For the text-containing cell, return its midpoint in [X, Y] coordinate format. 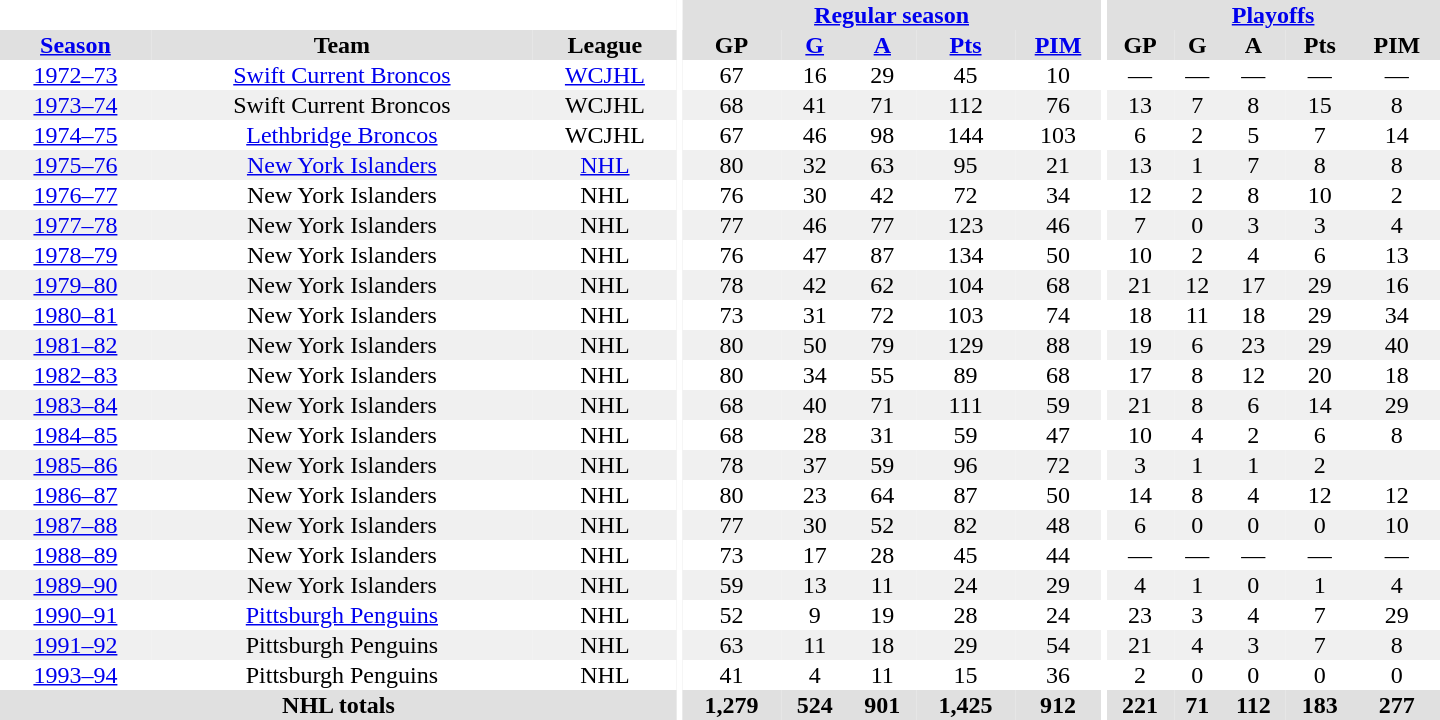
95 [966, 165]
1985–86 [76, 465]
1988–89 [76, 555]
134 [966, 255]
79 [883, 345]
1976–77 [76, 195]
221 [1140, 705]
1993–94 [76, 675]
1,425 [966, 705]
183 [1320, 705]
Season [76, 45]
62 [883, 285]
1977–78 [76, 225]
37 [815, 465]
48 [1058, 525]
82 [966, 525]
55 [883, 375]
123 [966, 225]
Team [342, 45]
104 [966, 285]
96 [966, 465]
1984–85 [76, 435]
129 [966, 345]
1982–83 [76, 375]
901 [883, 705]
1973–74 [76, 105]
1974–75 [76, 135]
54 [1058, 645]
98 [883, 135]
36 [1058, 675]
74 [1058, 315]
44 [1058, 555]
524 [815, 705]
1,279 [732, 705]
88 [1058, 345]
1989–90 [76, 585]
89 [966, 375]
111 [966, 405]
1990–91 [76, 615]
64 [883, 495]
1991–92 [76, 645]
144 [966, 135]
Regular season [892, 15]
NHL totals [338, 705]
Lethbridge Broncos [342, 135]
1983–84 [76, 405]
1987–88 [76, 525]
32 [815, 165]
1979–80 [76, 285]
1975–76 [76, 165]
20 [1320, 375]
912 [1058, 705]
9 [815, 615]
1980–81 [76, 315]
1972–73 [76, 75]
1981–82 [76, 345]
League [605, 45]
5 [1254, 135]
1986–87 [76, 495]
1978–79 [76, 255]
277 [1397, 705]
Playoffs [1273, 15]
